Return (X, Y) of the center of cell containing provided text 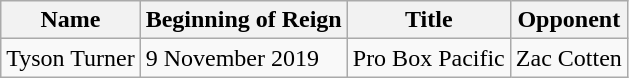
Pro Box Pacific (428, 58)
9 November 2019 (244, 58)
Beginning of Reign (244, 20)
Zac Cotten (568, 58)
Name (70, 20)
Title (428, 20)
Opponent (568, 20)
Tyson Turner (70, 58)
